Return (x, y) of the center of cell containing provided text 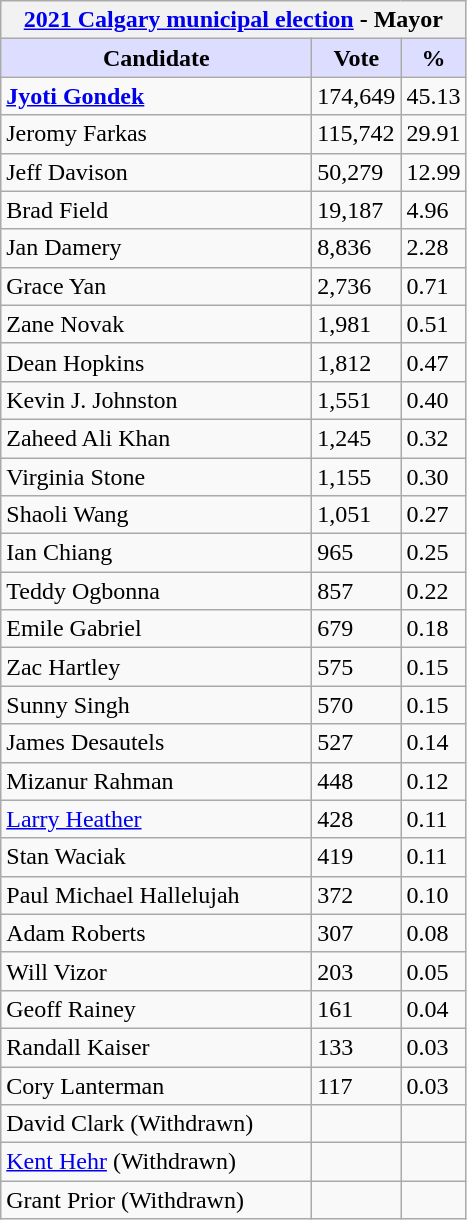
Paul Michael Hallelujah (156, 895)
0.30 (434, 477)
2,736 (356, 286)
1,812 (356, 362)
0.25 (434, 553)
Will Vizor (156, 971)
Ian Chiang (156, 553)
174,649 (356, 96)
0.14 (434, 743)
0.05 (434, 971)
1,551 (356, 400)
Brad Field (156, 210)
0.51 (434, 324)
307 (356, 933)
0.04 (434, 1009)
0.47 (434, 362)
8,836 (356, 248)
0.40 (434, 400)
133 (356, 1047)
4.96 (434, 210)
Jan Damery (156, 248)
% (434, 58)
Virginia Stone (156, 477)
Cory Lanterman (156, 1085)
203 (356, 971)
Dean Hopkins (156, 362)
Jeff Davison (156, 172)
965 (356, 553)
29.91 (434, 134)
19,187 (356, 210)
Candidate (156, 58)
448 (356, 781)
Zaheed Ali Khan (156, 438)
1,155 (356, 477)
419 (356, 857)
117 (356, 1085)
1,981 (356, 324)
David Clark (Withdrawn) (156, 1124)
Mizanur Rahman (156, 781)
Kent Hehr (Withdrawn) (156, 1162)
0.10 (434, 895)
575 (356, 667)
Grant Prior (Withdrawn) (156, 1200)
1,051 (356, 515)
857 (356, 591)
James Desautels (156, 743)
Shaoli Wang (156, 515)
Zane Novak (156, 324)
2021 Calgary municipal election - Mayor (234, 20)
428 (356, 819)
570 (356, 705)
115,742 (356, 134)
1,245 (356, 438)
527 (356, 743)
Jyoti Gondek (156, 96)
679 (356, 629)
0.12 (434, 781)
Larry Heather (156, 819)
Zac Hartley (156, 667)
Stan Waciak (156, 857)
161 (356, 1009)
0.27 (434, 515)
Jeromy Farkas (156, 134)
Geoff Rainey (156, 1009)
2.28 (434, 248)
0.22 (434, 591)
Emile Gabriel (156, 629)
0.18 (434, 629)
12.99 (434, 172)
Kevin J. Johnston (156, 400)
0.32 (434, 438)
Grace Yan (156, 286)
Vote (356, 58)
Adam Roberts (156, 933)
372 (356, 895)
Teddy Ogbonna (156, 591)
0.71 (434, 286)
0.08 (434, 933)
50,279 (356, 172)
Randall Kaiser (156, 1047)
Sunny Singh (156, 705)
45.13 (434, 96)
